Locate the cell with the specified text and output its [X, Y] center coordinate. 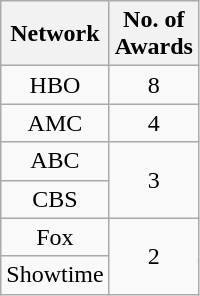
3 [154, 180]
CBS [55, 199]
Showtime [55, 275]
No. ofAwards [154, 34]
HBO [55, 85]
Network [55, 34]
4 [154, 123]
ABC [55, 161]
AMC [55, 123]
2 [154, 256]
Fox [55, 237]
8 [154, 85]
